Locate the cell with the specified text and output its [X, Y] center coordinate. 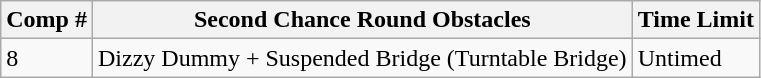
Time Limit [696, 20]
Dizzy Dummy + Suspended Bridge (Turntable Bridge) [362, 58]
Second Chance Round Obstacles [362, 20]
8 [47, 58]
Untimed [696, 58]
Comp # [47, 20]
